For the text-containing cell, return its midpoint in [X, Y] coordinate format. 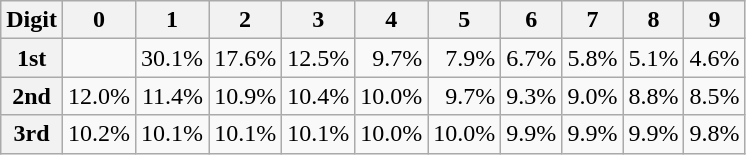
9.8% [714, 134]
6 [532, 20]
9.0% [592, 96]
9.3% [532, 96]
3rd [32, 134]
5.8% [592, 58]
0 [98, 20]
2 [246, 20]
8.5% [714, 96]
10.2% [98, 134]
2nd [32, 96]
7.9% [464, 58]
11.4% [172, 96]
6.7% [532, 58]
1st [32, 58]
4.6% [714, 58]
12.0% [98, 96]
Digit [32, 20]
5.1% [654, 58]
8.8% [654, 96]
8 [654, 20]
10.9% [246, 96]
17.6% [246, 58]
1 [172, 20]
3 [318, 20]
7 [592, 20]
10.4% [318, 96]
5 [464, 20]
12.5% [318, 58]
4 [392, 20]
9 [714, 20]
30.1% [172, 58]
